Return [X, Y] of the center of cell containing provided text 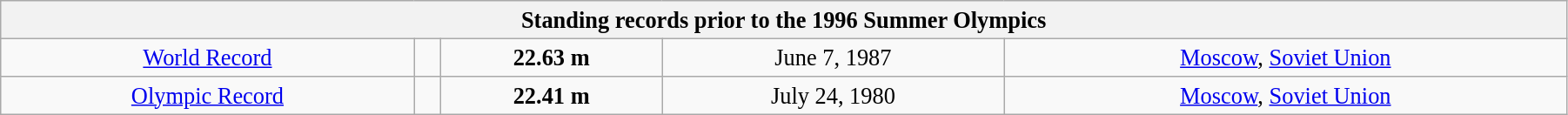
July 24, 1980 [834, 95]
Standing records prior to the 1996 Summer Olympics [784, 19]
22.41 m [552, 95]
22.63 m [552, 57]
Olympic Record [207, 95]
June 7, 1987 [834, 57]
World Record [207, 57]
